Provide the [X, Y] coordinate of the cell's center where the given text is located.  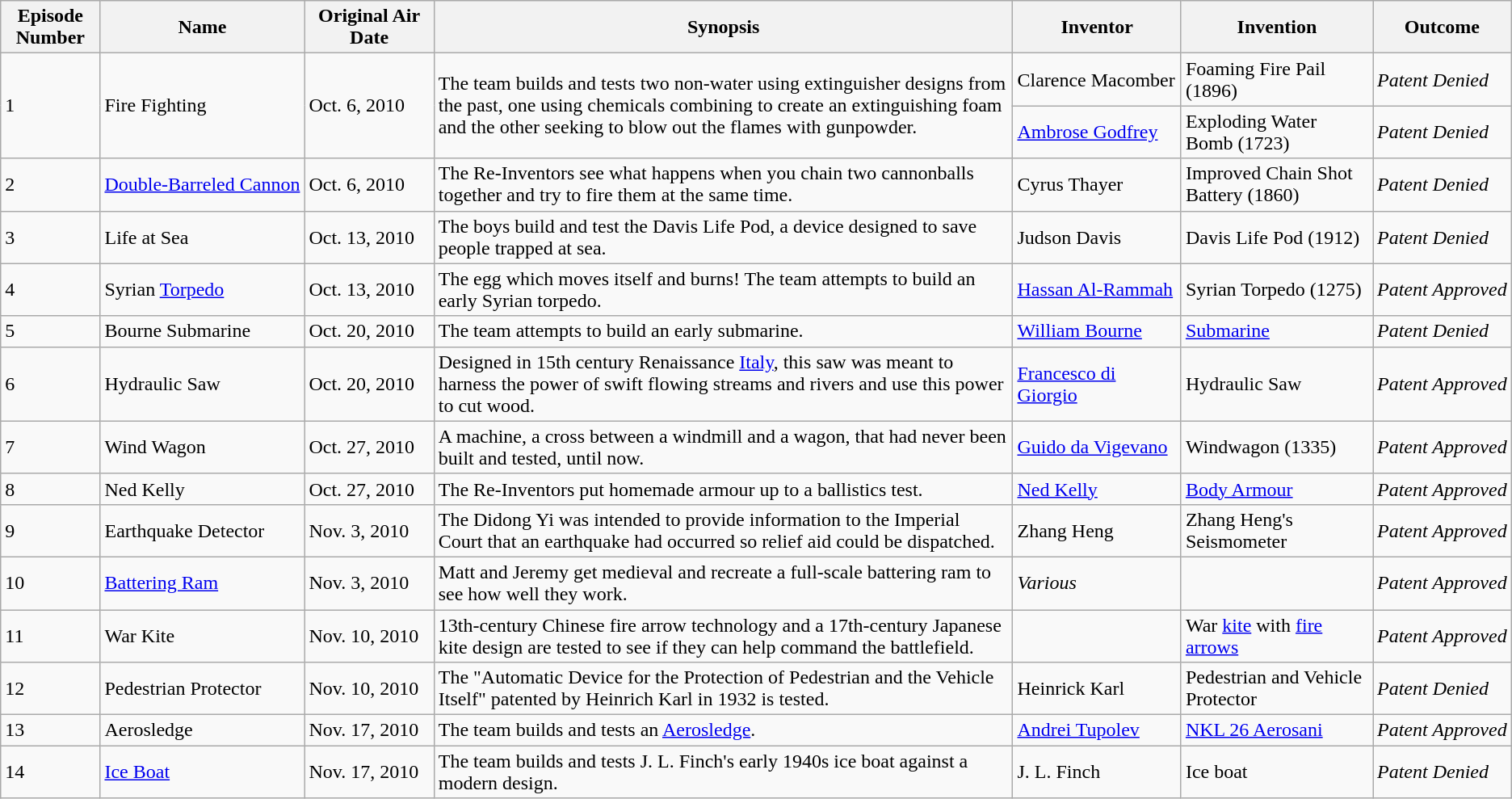
A machine, a cross between a windmill and a wagon, that had never been built and tested, until now. [724, 448]
Syrian Torpedo [202, 289]
Zhang Heng's Seismometer [1276, 530]
Various [1097, 583]
Aerosledge [202, 730]
Ice boat [1276, 772]
Submarine [1276, 331]
8 [50, 489]
The team builds and tests an Aerosledge. [724, 730]
Life at Sea [202, 238]
Bourne Submarine [202, 331]
Ambrose Godfrey [1097, 132]
1 [50, 106]
Heinrick Karl [1097, 688]
Outcome [1443, 27]
The Didong Yi was intended to provide information to the Imperial Court that an earthquake had occurred so relief aid could be dispatched. [724, 530]
The Re-Inventors see what happens when you chain two cannonballs together and try to fire them at the same time. [724, 184]
13th-century Chinese fire arrow technology and a 17th-century Japanese kite design are tested to see if they can help command the battlefield. [724, 635]
The Re-Inventors put homemade armour up to a ballistics test. [724, 489]
Improved Chain Shot Battery (1860) [1276, 184]
3 [50, 238]
14 [50, 772]
The team builds and tests J. L. Finch's early 1940s ice boat against a modern design. [724, 772]
Name [202, 27]
Invention [1276, 27]
The "Automatic Device for the Protection of Pedestrian and the Vehicle Itself" patented by Heinrich Karl in 1932 is tested. [724, 688]
Wind Wagon [202, 448]
Original Air Date [369, 27]
Cyrus Thayer [1097, 184]
Matt and Jeremy get medieval and recreate a full-scale battering ram to see how well they work. [724, 583]
Guido da Vigevano [1097, 448]
Davis Life Pod (1912) [1276, 238]
Foaming Fire Pail (1896) [1276, 79]
Earthquake Detector [202, 530]
Battering Ram [202, 583]
Episode Number [50, 27]
Clarence Macomber [1097, 79]
Andrei Tupolev [1097, 730]
NKL 26 Aerosani [1276, 730]
William Bourne [1097, 331]
Windwagon (1335) [1276, 448]
Francesco di Giorgio [1097, 384]
4 [50, 289]
Pedestrian Protector [202, 688]
Hassan Al-Rammah [1097, 289]
Ice Boat [202, 772]
Fire Fighting [202, 106]
J. L. Finch [1097, 772]
7 [50, 448]
Syrian Torpedo (1275) [1276, 289]
Double-Barreled Cannon [202, 184]
The egg which moves itself and burns! The team attempts to build an early Syrian torpedo. [724, 289]
12 [50, 688]
War Kite [202, 635]
The team attempts to build an early submarine. [724, 331]
10 [50, 583]
6 [50, 384]
War kite with fire arrows [1276, 635]
Synopsis [724, 27]
Judson Davis [1097, 238]
Exploding Water Bomb (1723) [1276, 132]
Zhang Heng [1097, 530]
5 [50, 331]
Body Armour [1276, 489]
The boys build and test the Davis Life Pod, a device designed to save people trapped at sea. [724, 238]
9 [50, 530]
2 [50, 184]
13 [50, 730]
Inventor [1097, 27]
Pedestrian and Vehicle Protector [1276, 688]
11 [50, 635]
